For the text-containing cell, return its midpoint in [x, y] coordinate format. 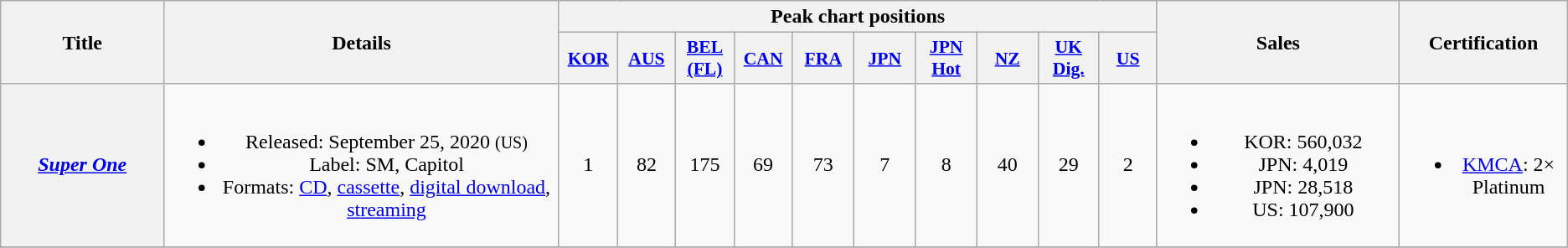
CAN [763, 59]
Sales [1278, 42]
AUS [647, 59]
FRA [823, 59]
KOR [588, 59]
Certification [1483, 42]
8 [946, 165]
Details [362, 42]
73 [823, 165]
7 [885, 165]
BEL(FL) [705, 59]
JPNHot [946, 59]
1 [588, 165]
JPN [885, 59]
UKDig. [1069, 59]
175 [705, 165]
Super One [82, 165]
Peak chart positions [858, 17]
40 [1007, 165]
NZ [1007, 59]
2 [1127, 165]
Title [82, 42]
29 [1069, 165]
Released: September 25, 2020 (US)Label: SM, CapitolFormats: CD, cassette, digital download, streaming [362, 165]
KOR: 560,032JPN: 4,019JPN: 28,518 US: 107,900 [1278, 165]
KMCA: 2× Platinum [1483, 165]
US [1127, 59]
69 [763, 165]
82 [647, 165]
